Capture the cell that displays the provided text and extract its (X, Y) central coordinate. 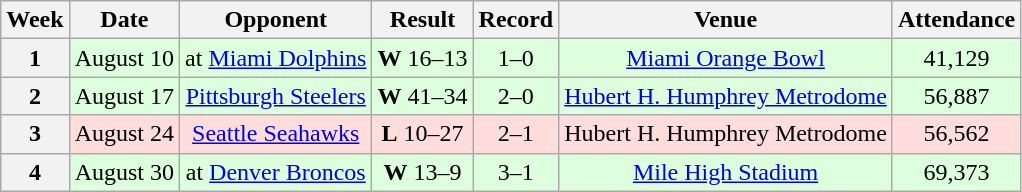
W 41–34 (422, 96)
at Miami Dolphins (276, 58)
W 13–9 (422, 172)
Miami Orange Bowl (726, 58)
W 16–13 (422, 58)
56,887 (956, 96)
69,373 (956, 172)
at Denver Broncos (276, 172)
56,562 (956, 134)
August 24 (124, 134)
4 (35, 172)
1–0 (516, 58)
Result (422, 20)
Week (35, 20)
2 (35, 96)
Mile High Stadium (726, 172)
L 10–27 (422, 134)
1 (35, 58)
2–0 (516, 96)
Pittsburgh Steelers (276, 96)
3–1 (516, 172)
41,129 (956, 58)
3 (35, 134)
Opponent (276, 20)
August 10 (124, 58)
Seattle Seahawks (276, 134)
Record (516, 20)
Date (124, 20)
August 30 (124, 172)
Venue (726, 20)
2–1 (516, 134)
August 17 (124, 96)
Attendance (956, 20)
